Detect which cell encompasses the target text, then output its (X, Y) center coordinate. 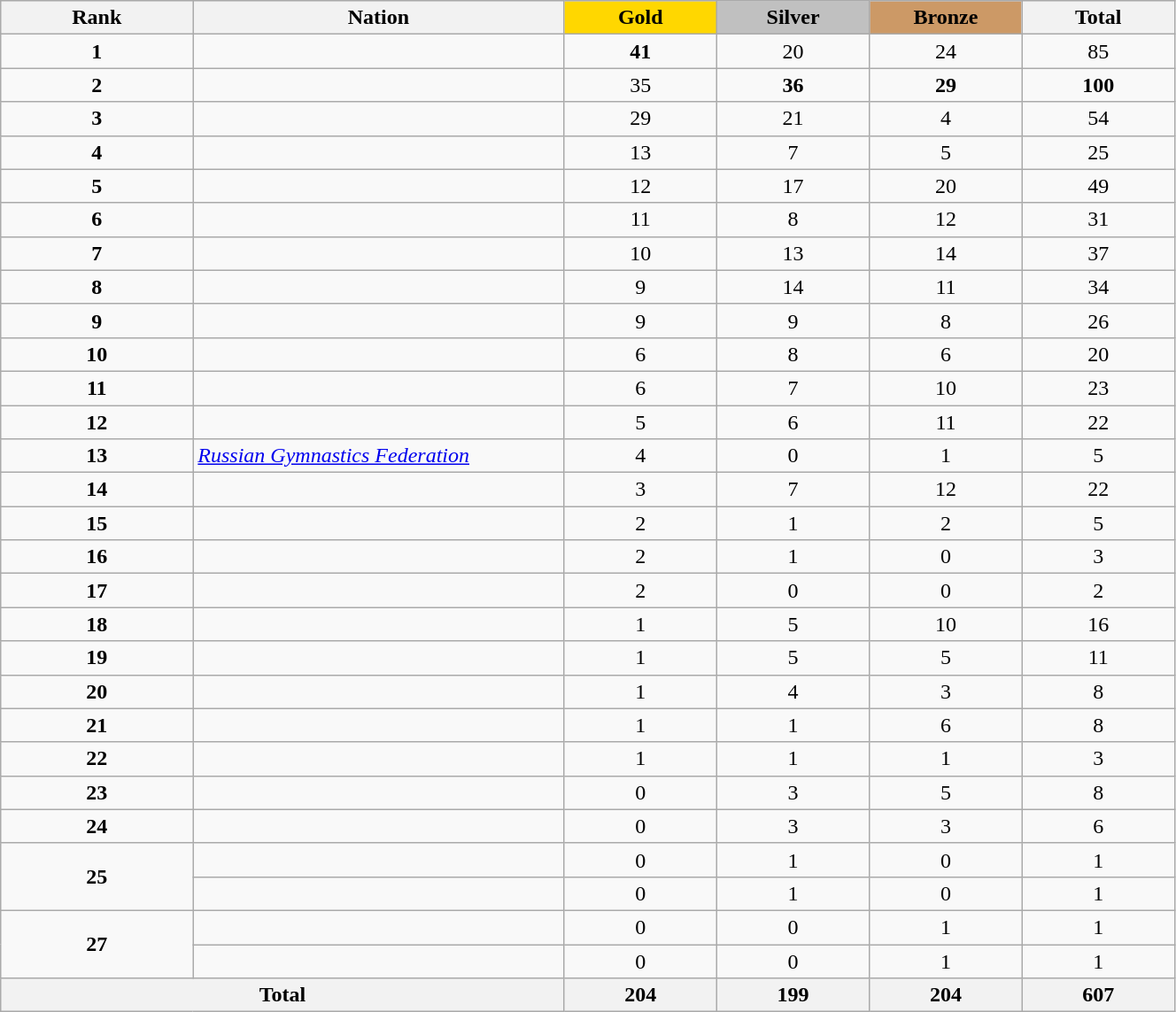
Bronze (946, 18)
19 (97, 658)
Rank (97, 18)
Gold (640, 18)
18 (97, 624)
85 (1098, 51)
100 (1098, 85)
36 (793, 85)
199 (793, 995)
37 (1098, 253)
26 (1098, 321)
15 (97, 523)
34 (1098, 287)
Nation (379, 18)
27 (97, 944)
49 (1098, 186)
607 (1098, 995)
54 (1098, 119)
41 (640, 51)
35 (640, 85)
Silver (793, 18)
31 (1098, 220)
Russian Gymnastics Federation (379, 456)
